Return (X, Y) of the center of cell containing provided text 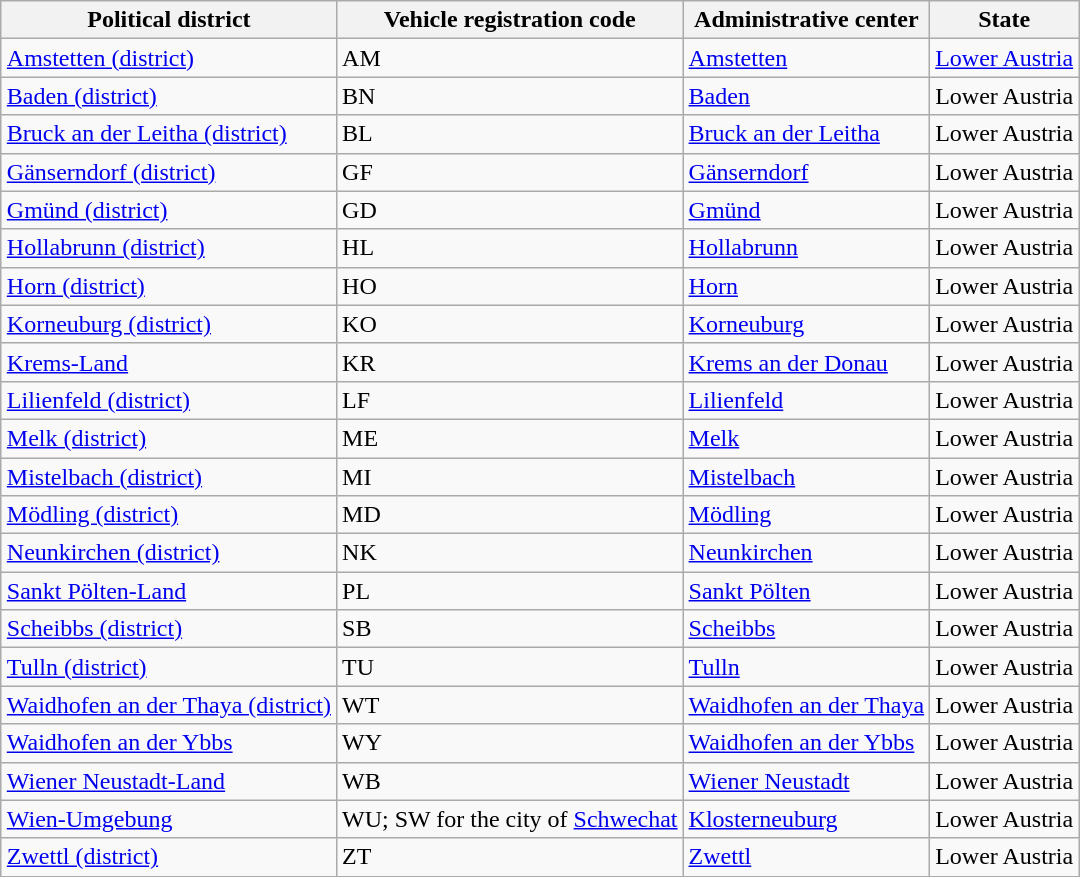
Mistelbach (806, 477)
TU (510, 667)
BN (510, 96)
Mistelbach (district) (168, 477)
Klosterneuburg (806, 819)
KO (510, 324)
Scheibbs (district) (168, 629)
BL (510, 134)
KR (510, 362)
MD (510, 515)
WY (510, 743)
Korneuburg (806, 324)
Lilienfeld (district) (168, 400)
Vehicle registration code (510, 20)
GD (510, 210)
Krems-Land (168, 362)
SB (510, 629)
Bruck an der Leitha (806, 134)
Sankt Pölten-Land (168, 591)
Wien-Umgebung (168, 819)
Hollabrunn (806, 248)
NK (510, 553)
ME (510, 438)
Baden (806, 96)
HL (510, 248)
Amstetten (806, 58)
LF (510, 400)
Korneuburg (district) (168, 324)
WT (510, 705)
Wiener Neustadt-Land (168, 781)
Hollabrunn (district) (168, 248)
State (1004, 20)
WU; SW for the city of Schwechat (510, 819)
Zwettl (district) (168, 857)
Gmünd (806, 210)
AM (510, 58)
Lilienfeld (806, 400)
Mödling (district) (168, 515)
Wiener Neustadt (806, 781)
Gmünd (district) (168, 210)
Baden (district) (168, 96)
Horn (806, 286)
Bruck an der Leitha (district) (168, 134)
PL (510, 591)
Horn (district) (168, 286)
Neunkirchen (district) (168, 553)
Gänserndorf (district) (168, 172)
Sankt Pölten (806, 591)
Krems an der Donau (806, 362)
HO (510, 286)
Amstetten (district) (168, 58)
Melk (district) (168, 438)
Political district (168, 20)
Gänserndorf (806, 172)
Scheibbs (806, 629)
Tulln (district) (168, 667)
Administrative center (806, 20)
Waidhofen an der Thaya (806, 705)
Melk (806, 438)
WB (510, 781)
Zwettl (806, 857)
ZT (510, 857)
Neunkirchen (806, 553)
Mödling (806, 515)
GF (510, 172)
MI (510, 477)
Tulln (806, 667)
Waidhofen an der Thaya (district) (168, 705)
